Locate the cell with the specified text and output its (X, Y) center coordinate. 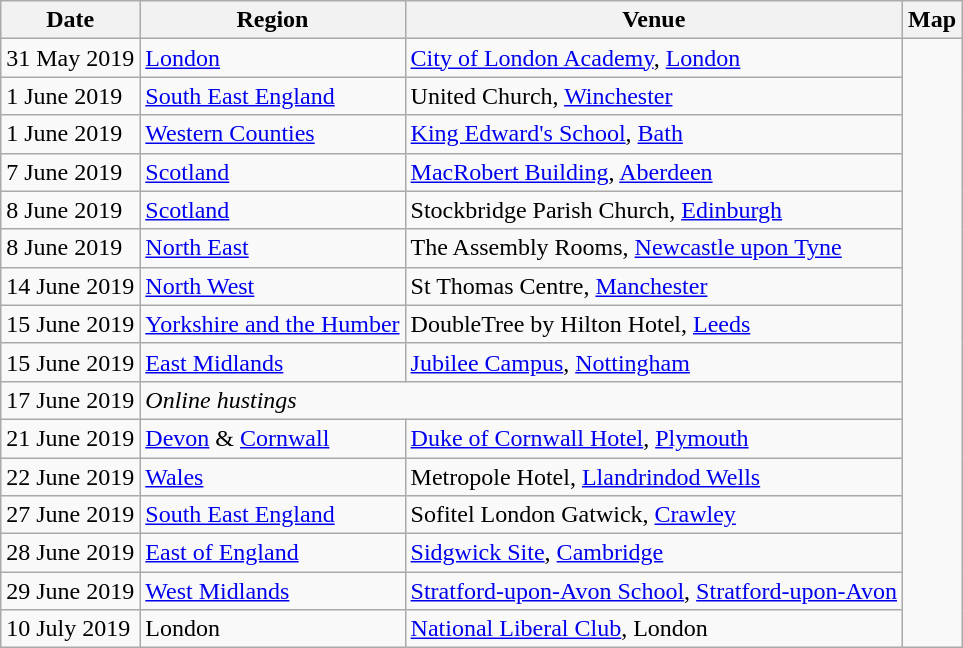
Date (70, 20)
King Edward's School, Bath (654, 134)
Online hustings (522, 400)
National Liberal Club, London (654, 629)
Venue (654, 20)
10 July 2019 (70, 629)
North West (272, 286)
22 June 2019 (70, 477)
City of London Academy, London (654, 58)
Sidgwick Site, Cambridge (654, 553)
East of England (272, 553)
West Midlands (272, 591)
DoubleTree by Hilton Hotel, Leeds (654, 324)
St Thomas Centre, Manchester (654, 286)
Yorkshire and the Humber (272, 324)
Western Counties (272, 134)
North East (272, 248)
21 June 2019 (70, 438)
27 June 2019 (70, 515)
7 June 2019 (70, 172)
Map (932, 20)
Stratford-upon-Avon School, Stratford-upon-Avon (654, 591)
Stockbridge Parish Church, Edinburgh (654, 210)
14 June 2019 (70, 286)
United Church, Winchester (654, 96)
East Midlands (272, 362)
Sofitel London Gatwick, Crawley (654, 515)
17 June 2019 (70, 400)
Duke of Cornwall Hotel, Plymouth (654, 438)
The Assembly Rooms, Newcastle upon Tyne (654, 248)
Wales (272, 477)
Region (272, 20)
Metropole Hotel, Llandrindod Wells (654, 477)
Devon & Cornwall (272, 438)
Jubilee Campus, Nottingham (654, 362)
29 June 2019 (70, 591)
31 May 2019 (70, 58)
MacRobert Building, Aberdeen (654, 172)
28 June 2019 (70, 553)
